From the cell containing the given text, extract its center point as [x, y] coordinate. 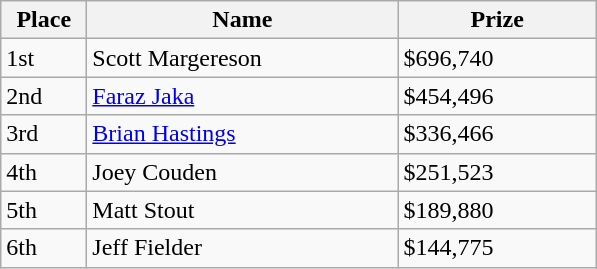
Prize [498, 20]
$696,740 [498, 58]
Place [44, 20]
$144,775 [498, 248]
Brian Hastings [242, 134]
Scott Margereson [242, 58]
Matt Stout [242, 210]
Name [242, 20]
$251,523 [498, 172]
3rd [44, 134]
$189,880 [498, 210]
1st [44, 58]
Faraz Jaka [242, 96]
5th [44, 210]
4th [44, 172]
2nd [44, 96]
6th [44, 248]
$336,466 [498, 134]
$454,496 [498, 96]
Joey Couden [242, 172]
Jeff Fielder [242, 248]
